Search for the cell housing the specified text and yield its [x, y] center coordinate. 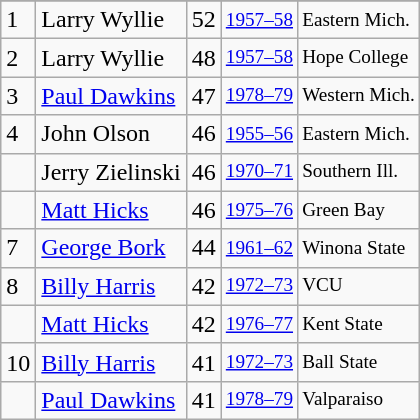
Southern Ill. [359, 172]
3 [18, 96]
4 [18, 134]
7 [18, 248]
Green Bay [359, 210]
VCU [359, 286]
Western Mich. [359, 96]
8 [18, 286]
47 [204, 96]
1 [18, 20]
Hope College [359, 58]
44 [204, 248]
10 [18, 362]
48 [204, 58]
Winona State [359, 248]
Ball State [359, 362]
1976–77 [259, 324]
1975–76 [259, 210]
Kent State [359, 324]
2 [18, 58]
1955–56 [259, 134]
John Olson [111, 134]
52 [204, 20]
George Bork [111, 248]
1970–71 [259, 172]
Jerry Zielinski [111, 172]
Valparaiso [359, 400]
1961–62 [259, 248]
